Identify which cell holds the provided text, then report its (X, Y) central coordinate. 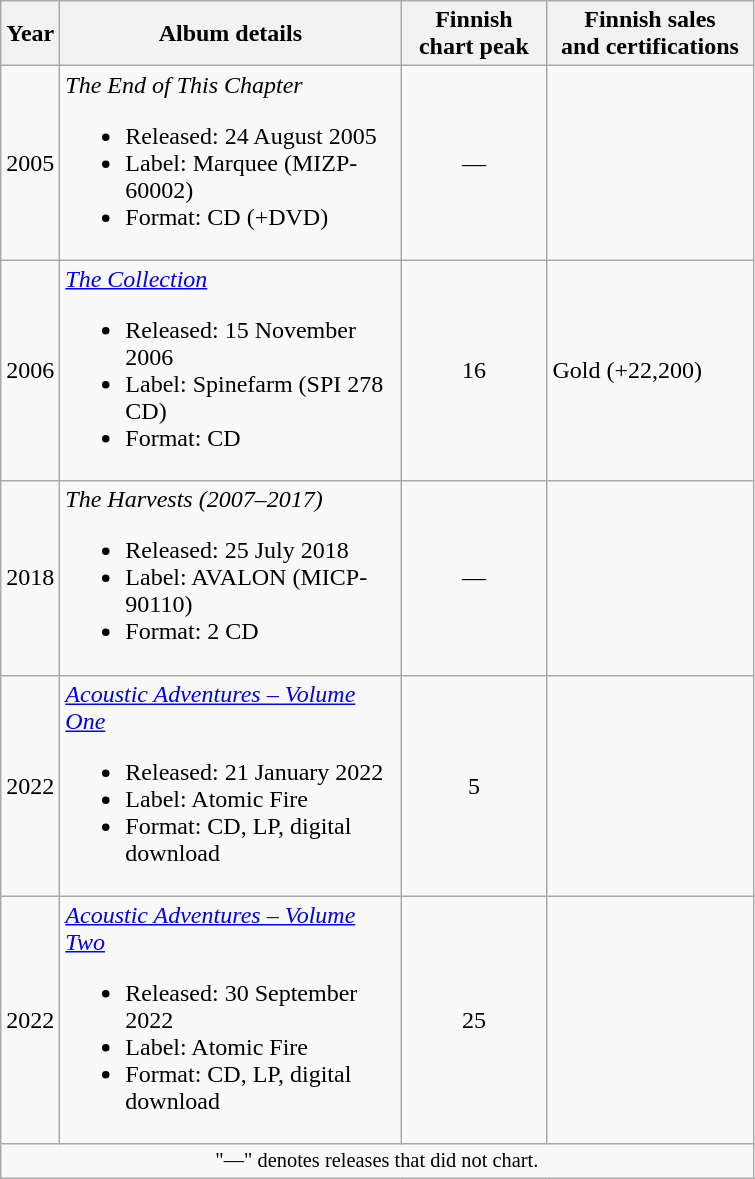
Gold (+22,200) (650, 370)
Finnish sales and certifications (650, 34)
Acoustic Adventures – Volume TwoReleased: 30 September 2022Label: Atomic FireFormat: CD, LP, digital download (230, 1020)
"—" denotes releases that did not chart. (377, 1161)
2018 (30, 578)
The Harvests (2007–2017)Released: 25 July 2018Label: AVALON (MICP-90110)Format: 2 CD (230, 578)
Finnishchart peak (474, 34)
2005 (30, 163)
2006 (30, 370)
Year (30, 34)
Album details (230, 34)
5 (474, 786)
Acoustic Adventures – Volume OneReleased: 21 January 2022Label: Atomic FireFormat: CD, LP, digital download (230, 786)
The End of This ChapterReleased: 24 August 2005Label: Marquee (MIZP-60002)Format: CD (+DVD) (230, 163)
16 (474, 370)
The CollectionReleased: 15 November 2006Label: Spinefarm (SPI 278 CD)Format: CD (230, 370)
25 (474, 1020)
